Extract the [x, y] coordinate from the center of the cell holding the provided text.  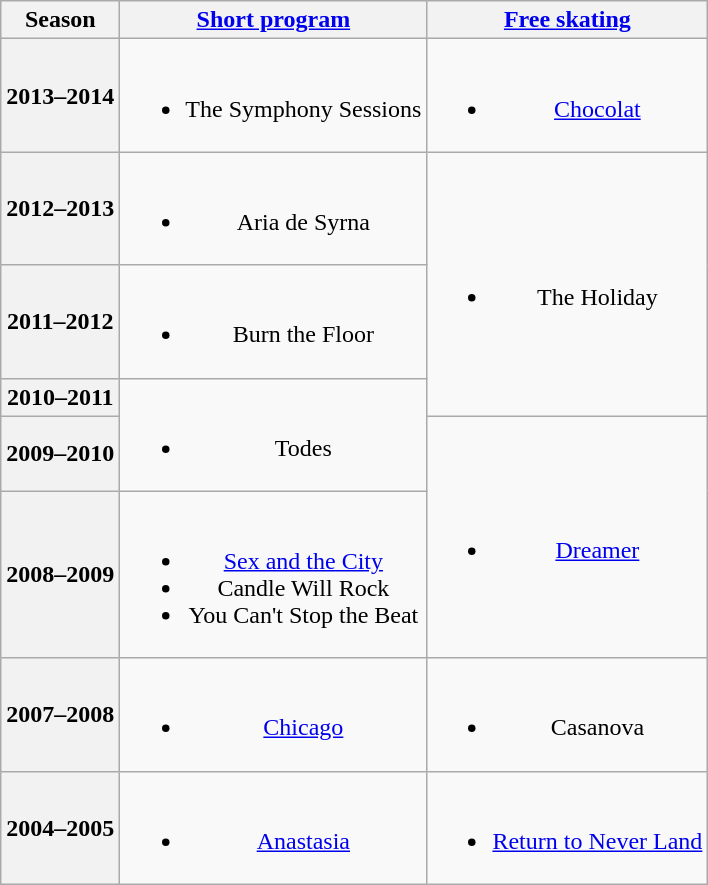
2007–2008 [60, 714]
Burn the Floor [274, 322]
Sex and the CityCandle Will Rock You Can't Stop the Beat [274, 574]
2009–2010 [60, 454]
2010–2011 [60, 397]
The Holiday [568, 284]
Casanova [568, 714]
Dreamer [568, 537]
Aria de Syrna [274, 208]
Free skating [568, 20]
Chocolat [568, 96]
Todes [274, 434]
Anastasia [274, 828]
Chicago [274, 714]
2012–2013 [60, 208]
2011–2012 [60, 322]
2004–2005 [60, 828]
The Symphony Sessions [274, 96]
Return to Never Land [568, 828]
Season [60, 20]
2013–2014 [60, 96]
Short program [274, 20]
2008–2009 [60, 574]
